Locate the cell with the specified text and output its [X, Y] center coordinate. 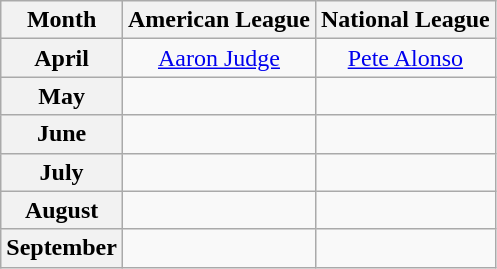
Pete Alonso [405, 58]
June [62, 134]
August [62, 210]
July [62, 172]
Aaron Judge [218, 58]
National League [405, 20]
September [62, 248]
May [62, 96]
American League [218, 20]
April [62, 58]
Month [62, 20]
